Return (X, Y) of the center of cell containing provided text 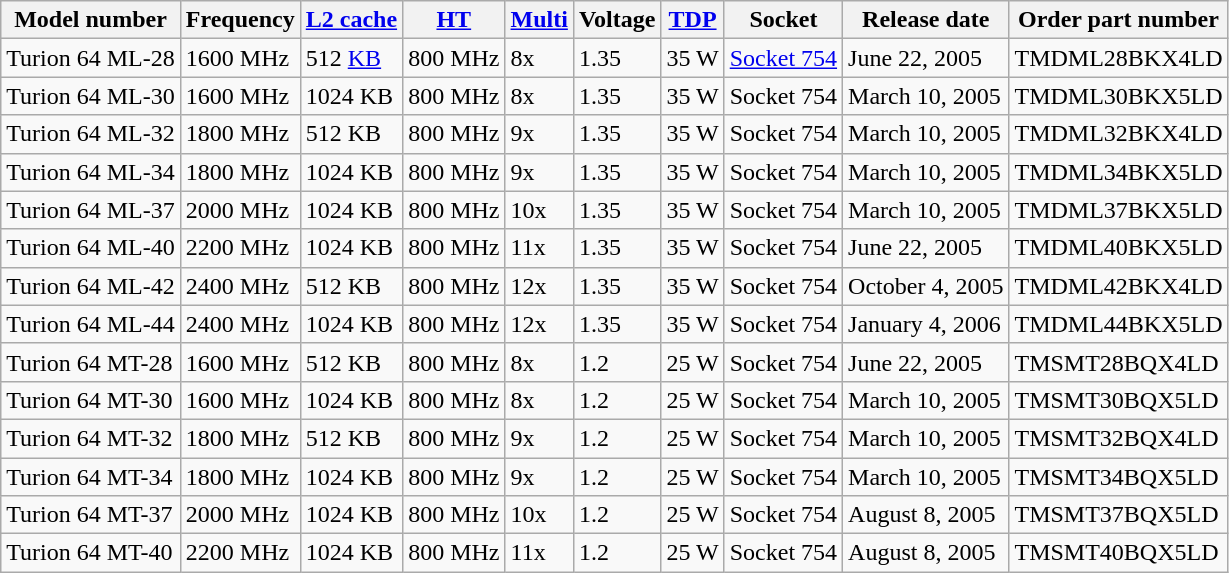
Order part number (1118, 20)
TMSMT40BQX5LD (1118, 553)
TMSMT34BQX5LD (1118, 477)
TMDML32BKX4LD (1118, 134)
Turion 64 ML-37 (91, 210)
TMDML34BKX5LD (1118, 172)
HT (454, 20)
Turion 64 MT-32 (91, 438)
Turion 64 MT-30 (91, 400)
October 4, 2005 (926, 286)
L2 cache (351, 20)
TMDML44BKX5LD (1118, 324)
Turion 64 MT-28 (91, 362)
Voltage (617, 20)
TMDML42BKX4LD (1118, 286)
Turion 64 ML-28 (91, 58)
Frequency (240, 20)
Turion 64 MT-40 (91, 553)
TMDML28BKX4LD (1118, 58)
Turion 64 ML-30 (91, 96)
TMDML30BKX5LD (1118, 96)
Model number (91, 20)
Turion 64 ML-32 (91, 134)
Multi (539, 20)
TMSMT28BQX4LD (1118, 362)
Turion 64 ML-40 (91, 248)
Turion 64 ML-34 (91, 172)
Turion 64 ML-44 (91, 324)
TMSMT32BQX4LD (1118, 438)
TMSMT30BQX5LD (1118, 400)
TMSMT37BQX5LD (1118, 515)
Turion 64 MT-37 (91, 515)
TDP (692, 20)
TMDML40BKX5LD (1118, 248)
Turion 64 MT-34 (91, 477)
Turion 64 ML-42 (91, 286)
TMDML37BKX5LD (1118, 210)
Socket (783, 20)
Release date (926, 20)
January 4, 2006 (926, 324)
